Extract the [X, Y] coordinate from the center of the cell holding the provided text.  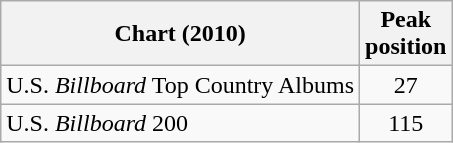
Chart (2010) [180, 34]
27 [406, 85]
Peak position [406, 34]
U.S. Billboard 200 [180, 123]
115 [406, 123]
U.S. Billboard Top Country Albums [180, 85]
